Extract the [x, y] coordinate from the center of the cell holding the provided text.  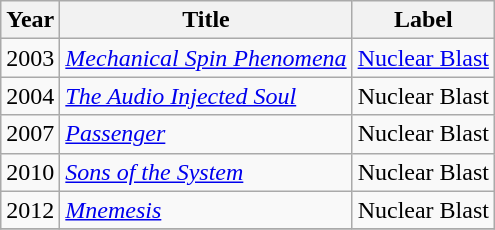
Title [206, 20]
Mechanical Spin Phenomena [206, 58]
2003 [30, 58]
Passenger [206, 134]
Mnemesis [206, 210]
Label [423, 20]
2010 [30, 172]
Sons of the System [206, 172]
2007 [30, 134]
2004 [30, 96]
2012 [30, 210]
The Audio Injected Soul [206, 96]
Year [30, 20]
